Provide the (X, Y) coordinate of the cell's center where the given text is located.  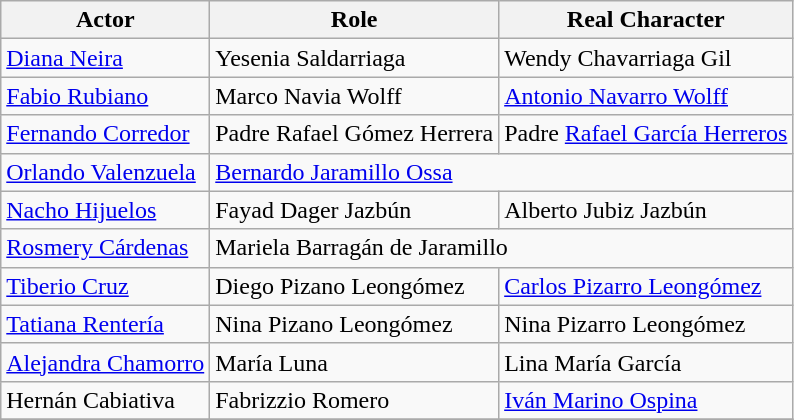
Lina María García (646, 362)
Hernán Cabiativa (106, 400)
Padre Rafael Gómez Herrera (354, 134)
Marco Navia Wolff (354, 96)
Actor (106, 20)
Nacho Hijuelos (106, 210)
Alberto Jubiz Jazbún (646, 210)
Tatiana Rentería (106, 324)
Fayad Dager Jazbún (354, 210)
Antonio Navarro Wolff (646, 96)
Rosmery Cárdenas (106, 248)
Fabrizzio Romero (354, 400)
Tiberio Cruz (106, 286)
Fernando Corredor (106, 134)
Fabio Rubiano (106, 96)
Nina Pizano Leongómez (354, 324)
Iván Marino Ospina (646, 400)
Carlos Pizarro Leongómez (646, 286)
Bernardo Jaramillo Ossa (502, 172)
Diana Neira (106, 58)
Alejandra Chamorro (106, 362)
Orlando Valenzuela (106, 172)
Diego Pizano Leongómez (354, 286)
María Luna (354, 362)
Nina Pizarro Leongómez (646, 324)
Role (354, 20)
Wendy Chavarriaga Gil (646, 58)
Padre Rafael García Herreros (646, 134)
Real Character (646, 20)
Mariela Barragán de Jaramillo (502, 248)
Yesenia Saldarriaga (354, 58)
